Determine the [X, Y] coordinate at the center of the cell enclosing the given text.  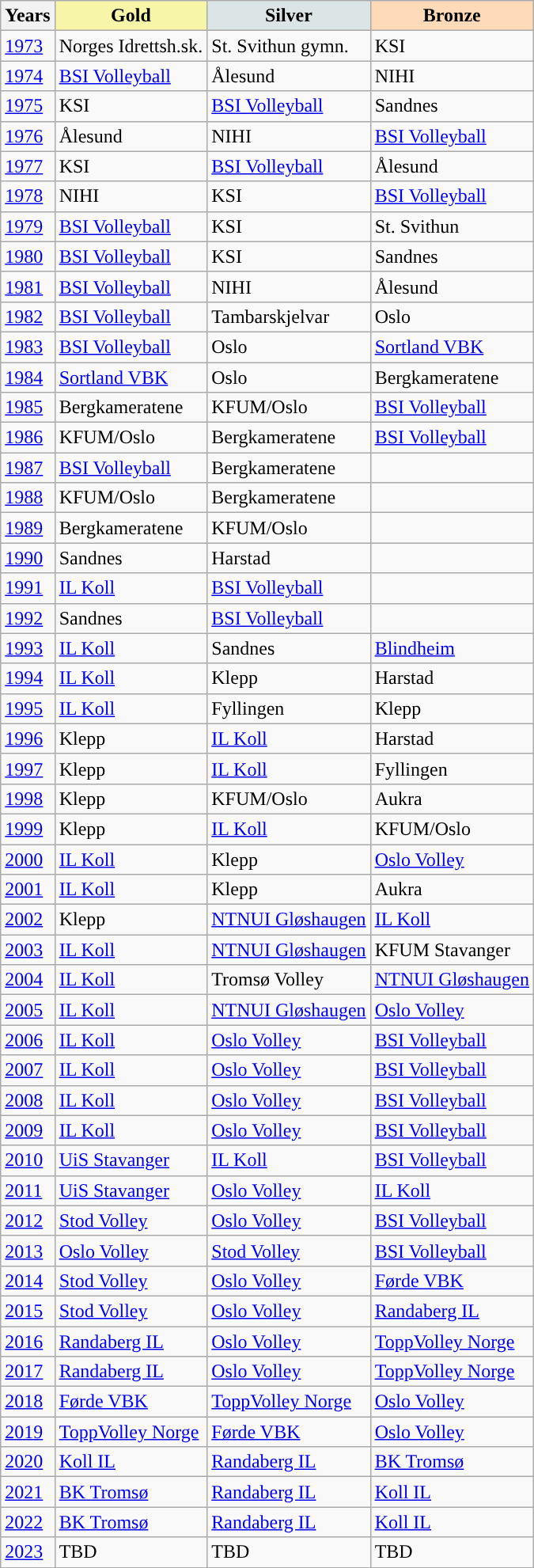
1980 [28, 256]
2004 [28, 980]
2002 [28, 920]
1994 [28, 678]
1978 [28, 196]
Tromsø Volley [289, 980]
2011 [28, 1190]
1990 [28, 558]
1981 [28, 287]
Bronze [452, 16]
Tambarskjelvar [289, 317]
1991 [28, 588]
Years [28, 16]
1995 [28, 708]
St. Svithun [452, 226]
2015 [28, 1311]
2012 [28, 1221]
1983 [28, 347]
1984 [28, 378]
1992 [28, 618]
2020 [28, 1462]
1977 [28, 166]
1997 [28, 769]
KFUM Stavanger [452, 950]
2008 [28, 1100]
2003 [28, 950]
Norges Idrettsh.sk. [131, 46]
2009 [28, 1130]
1999 [28, 829]
2010 [28, 1160]
2019 [28, 1432]
1998 [28, 799]
1974 [28, 76]
Blindheim [452, 648]
1988 [28, 498]
1979 [28, 226]
2000 [28, 859]
St. Svithun gymn. [289, 46]
1996 [28, 738]
2023 [28, 1552]
1982 [28, 317]
2018 [28, 1402]
2017 [28, 1372]
2013 [28, 1251]
Gold [131, 16]
2021 [28, 1492]
2001 [28, 890]
1989 [28, 528]
2014 [28, 1281]
2022 [28, 1522]
1973 [28, 46]
Silver [289, 16]
1975 [28, 106]
1986 [28, 438]
2007 [28, 1070]
2006 [28, 1040]
1976 [28, 136]
2016 [28, 1342]
1987 [28, 468]
1985 [28, 408]
2005 [28, 1010]
1993 [28, 648]
